From the cell containing the given text, extract its center point as [x, y] coordinate. 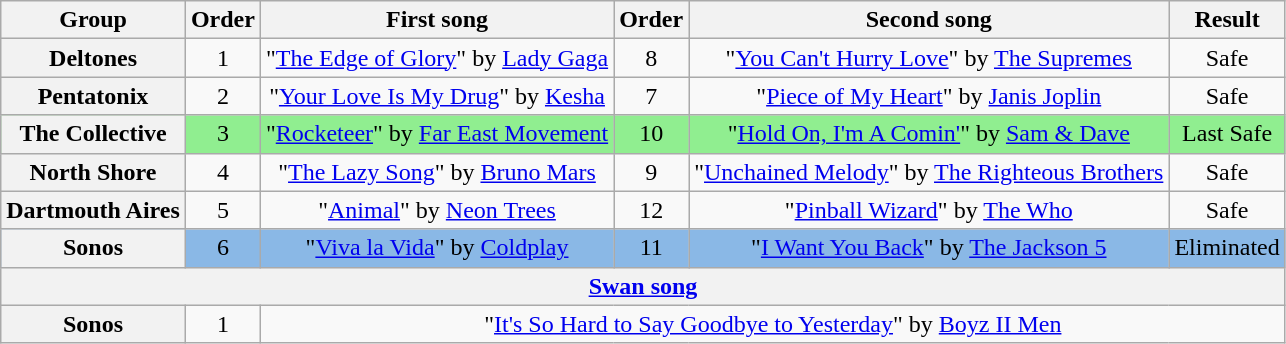
7 [652, 96]
The Collective [94, 134]
Second song [929, 20]
North Shore [94, 172]
"Rocketeer" by Far East Movement [436, 134]
12 [652, 210]
6 [222, 248]
Dartmouth Aires [94, 210]
11 [652, 248]
Group [94, 20]
"I Want You Back" by The Jackson 5 [929, 248]
"Pinball Wizard" by The Who [929, 210]
"Animal" by Neon Trees [436, 210]
3 [222, 134]
4 [222, 172]
"Viva la Vida" by Coldplay [436, 248]
"The Edge of Glory" by Lady Gaga [436, 58]
Last Safe [1227, 134]
Eliminated [1227, 248]
"Piece of My Heart" by Janis Joplin [929, 96]
"You Can't Hurry Love" by The Supremes [929, 58]
10 [652, 134]
Deltones [94, 58]
9 [652, 172]
Pentatonix [94, 96]
"Hold On, I'm A Comin'" by Sam & Dave [929, 134]
8 [652, 58]
2 [222, 96]
First song [436, 20]
Result [1227, 20]
"Your Love Is My Drug" by Kesha [436, 96]
"The Lazy Song" by Bruno Mars [436, 172]
"Unchained Melody" by The Righteous Brothers [929, 172]
"It's So Hard to Say Goodbye to Yesterday" by Boyz II Men [772, 324]
5 [222, 210]
Swan song [644, 286]
